For the text-containing cell, return its midpoint in [X, Y] coordinate format. 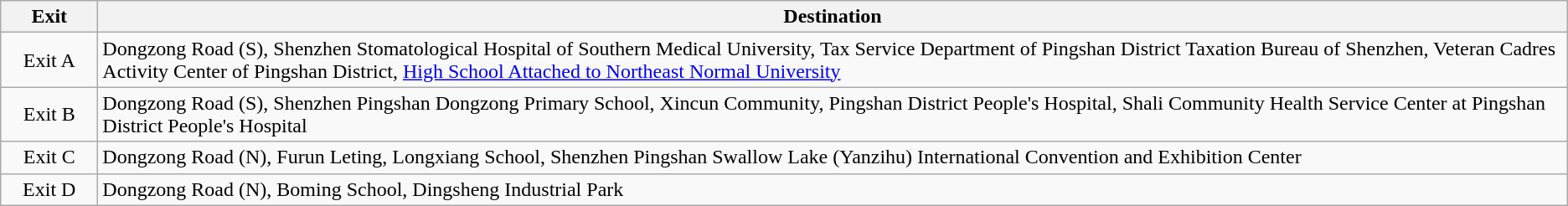
Dongzong Road (N), Furun Leting, Longxiang School, Shenzhen Pingshan Swallow Lake (Yanzihu) International Convention and Exhibition Center [833, 157]
Exit C [49, 157]
Exit D [49, 189]
Exit B [49, 114]
Exit A [49, 60]
Exit [49, 17]
Dongzong Road (N), Boming School, Dingsheng Industrial Park [833, 189]
Destination [833, 17]
